From the cell containing the given text, extract its center point as [x, y] coordinate. 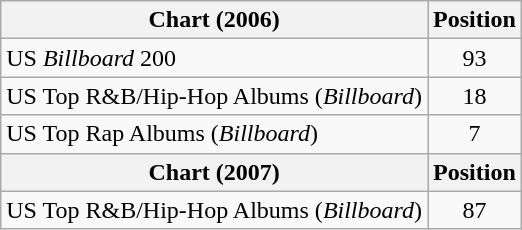
93 [475, 58]
7 [475, 134]
US Billboard 200 [214, 58]
Chart (2006) [214, 20]
US Top Rap Albums (Billboard) [214, 134]
Chart (2007) [214, 172]
18 [475, 96]
87 [475, 210]
